Determine the [x, y] coordinate at the center of the cell enclosing the given text.  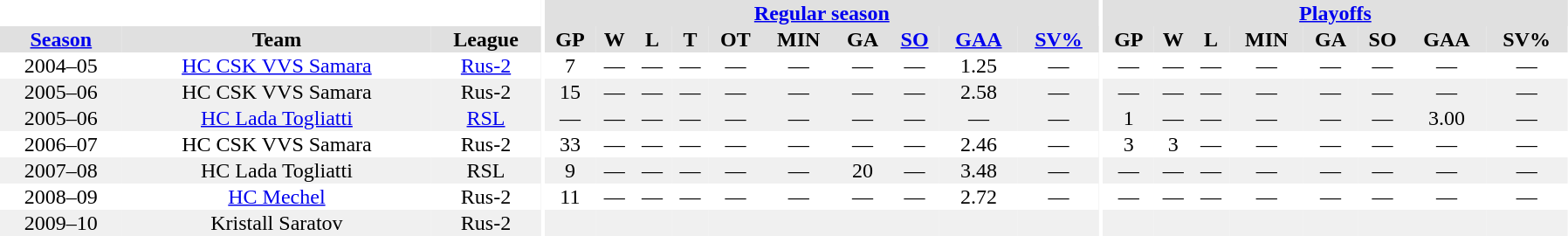
1 [1129, 118]
3.00 [1448, 118]
2006–07 [61, 144]
2007–08 [61, 170]
Regular season [822, 13]
20 [863, 170]
OT [735, 39]
33 [570, 144]
HC Mechel [277, 197]
Team [277, 39]
2.46 [980, 144]
7 [570, 66]
Playoffs [1336, 13]
Season [61, 39]
1.25 [980, 66]
2004–05 [61, 66]
T [690, 39]
2.72 [980, 197]
11 [570, 197]
3.48 [980, 170]
9 [570, 170]
15 [570, 92]
2.58 [980, 92]
Kristall Saratov [277, 223]
League [485, 39]
2008–09 [61, 197]
2009–10 [61, 223]
